From the cell containing the given text, extract its center point as [x, y] coordinate. 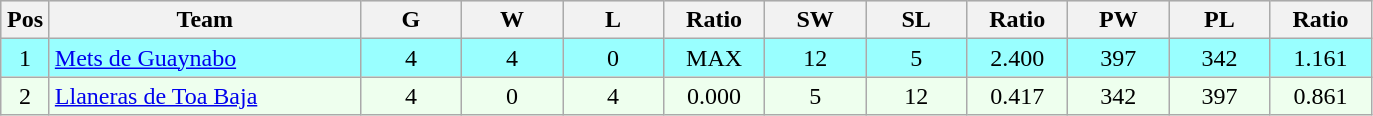
PW [1118, 20]
G [410, 20]
L [612, 20]
1 [26, 58]
Pos [26, 20]
0.861 [1320, 96]
SW [816, 20]
2 [26, 96]
Mets de Guaynabo [204, 58]
2.400 [1018, 58]
0.417 [1018, 96]
Llaneras de Toa Baja [204, 96]
SL [916, 20]
MAX [714, 58]
1.161 [1320, 58]
W [512, 20]
PL [1220, 20]
Team [204, 20]
0.000 [714, 96]
